Pinpoint the cell where the given text exists, returning its (X, Y) midpoint coordinate. 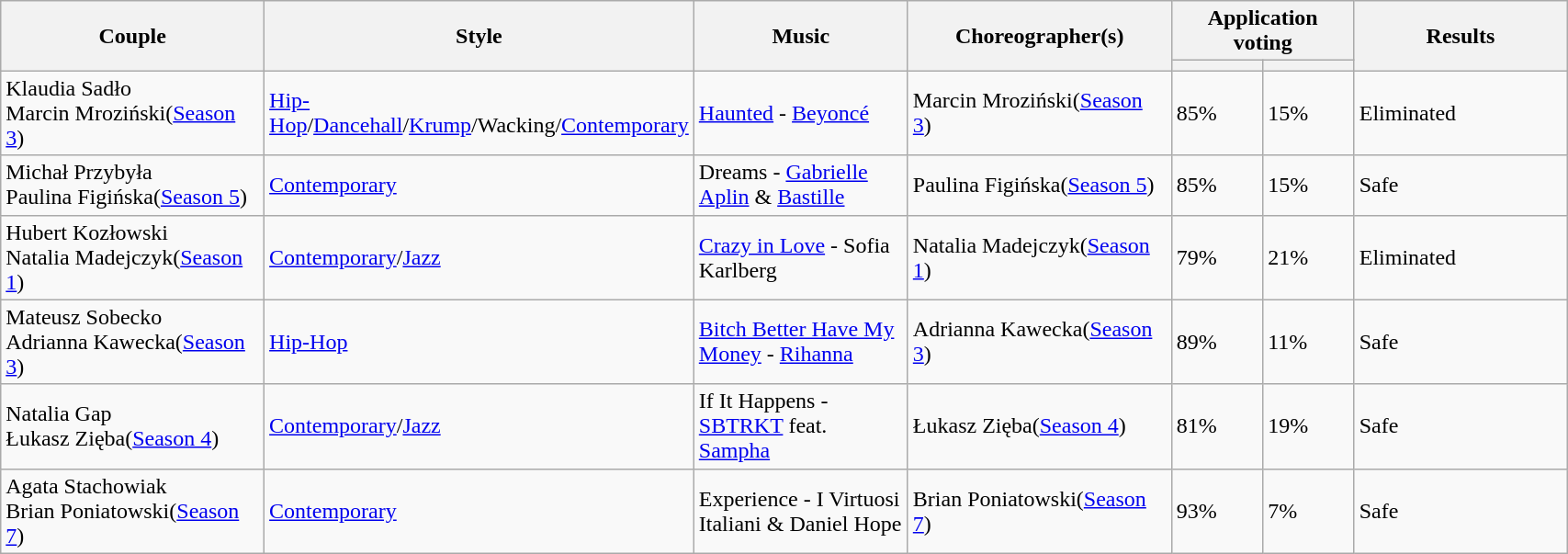
Hip-Hop/Dancehall/Krump/Wacking/Contemporary (479, 113)
Agata StachowiakBrian Poniatowski(Season 7) (132, 511)
Brian Poniatowski(Season 7) (1040, 511)
Application voting (1262, 31)
Michał PrzybyłaPaulina Figińska(Season 5) (132, 186)
Klaudia SadłoMarcin Mroziński(Season 3) (132, 113)
Style (479, 36)
93% (1217, 511)
Experience - I Virtuosi Italiani & Daniel Hope (801, 511)
21% (1309, 257)
Couple (132, 36)
Natalia GapŁukasz Zięba(Season 4) (132, 426)
Hubert KozłowskiNatalia Madejczyk(Season 1) (132, 257)
Haunted - Beyoncé (801, 113)
19% (1309, 426)
Results (1461, 36)
89% (1217, 342)
Marcin Mroziński(Season 3) (1040, 113)
Mateusz SobeckoAdrianna Kawecka(Season 3) (132, 342)
Choreographer(s) (1040, 36)
7% (1309, 511)
Natalia Madejczyk(Season 1) (1040, 257)
Bitch Better Have My Money - Rihanna (801, 342)
79% (1217, 257)
Paulina Figińska(Season 5) (1040, 186)
Crazy in Love - Sofia Karlberg (801, 257)
81% (1217, 426)
Dreams - Gabrielle Aplin & Bastille (801, 186)
If It Happens - SBTRKT feat. Sampha (801, 426)
Adrianna Kawecka(Season 3) (1040, 342)
Hip-Hop (479, 342)
Music (801, 36)
Łukasz Zięba(Season 4) (1040, 426)
11% (1309, 342)
